Capture the cell that displays the provided text and extract its [x, y] central coordinate. 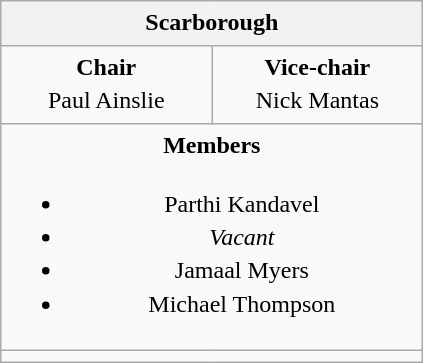
Scarborough [212, 24]
ChairPaul Ainslie [106, 84]
Vice-chairNick Mantas [318, 84]
MembersParthi KandavelVacantJamaal MyersMichael Thompson [212, 238]
